Return the (X, Y) coordinate for the center point of the cell that contains the specified text.  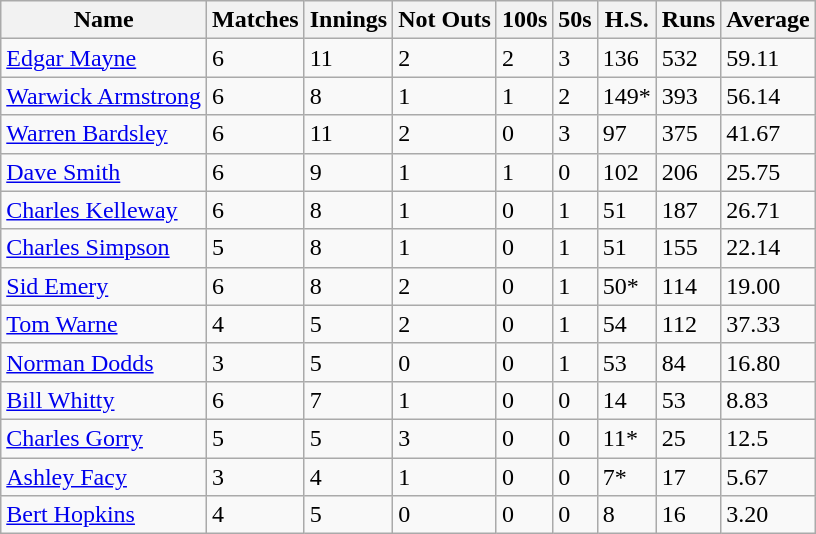
187 (688, 210)
22.14 (768, 248)
25 (688, 438)
41.67 (768, 134)
Innings (348, 20)
Tom Warne (104, 324)
7 (348, 400)
Bert Hopkins (104, 515)
206 (688, 172)
Matches (256, 20)
532 (688, 58)
59.11 (768, 58)
393 (688, 96)
112 (688, 324)
100s (524, 20)
12.5 (768, 438)
97 (626, 134)
Dave Smith (104, 172)
Ashley Facy (104, 477)
16.80 (768, 362)
Runs (688, 20)
14 (626, 400)
54 (626, 324)
Charles Kelleway (104, 210)
114 (688, 286)
Sid Emery (104, 286)
9 (348, 172)
11* (626, 438)
Average (768, 20)
136 (626, 58)
155 (688, 248)
Norman Dodds (104, 362)
37.33 (768, 324)
50* (626, 286)
5.67 (768, 477)
19.00 (768, 286)
375 (688, 134)
Edgar Mayne (104, 58)
Charles Simpson (104, 248)
3.20 (768, 515)
17 (688, 477)
7* (626, 477)
50s (575, 20)
25.75 (768, 172)
Charles Gorry (104, 438)
149* (626, 96)
26.71 (768, 210)
84 (688, 362)
Not Outs (445, 20)
56.14 (768, 96)
16 (688, 515)
Name (104, 20)
Bill Whitty (104, 400)
Warwick Armstrong (104, 96)
102 (626, 172)
8.83 (768, 400)
Warren Bardsley (104, 134)
H.S. (626, 20)
